Return [x, y] of the center of cell containing provided text 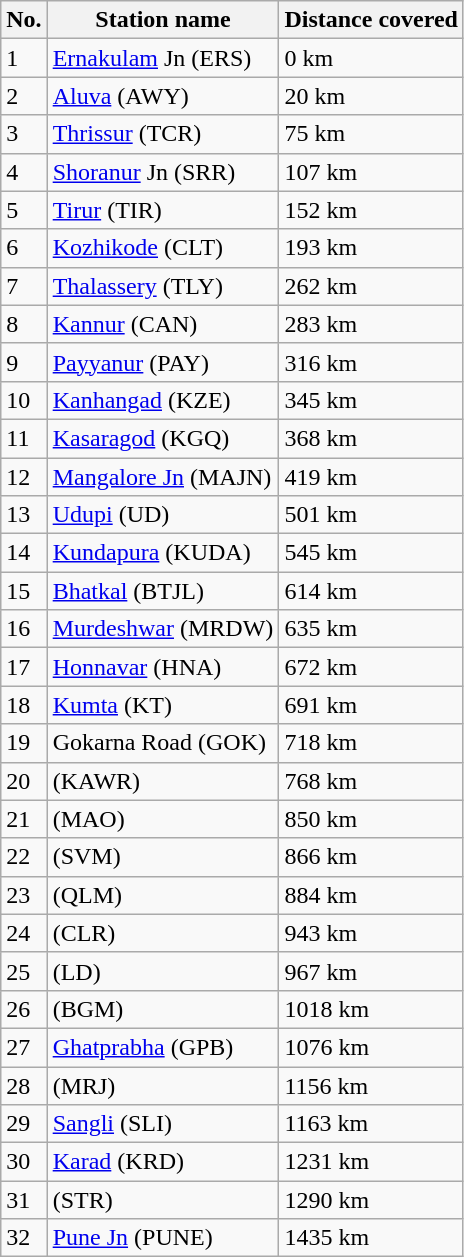
Distance covered [372, 20]
1163 km [372, 1124]
Tirur (TIR) [163, 210]
17 [24, 667]
14 [24, 553]
(STR) [163, 1200]
672 km [372, 667]
32 [24, 1238]
107 km [372, 172]
5 [24, 210]
1290 km [372, 1200]
27 [24, 1047]
8 [24, 324]
Sangli (SLI) [163, 1124]
Kozhikode (CLT) [163, 248]
Kasaragod (KGQ) [163, 438]
28 [24, 1085]
12 [24, 477]
283 km [372, 324]
Kumta (KT) [163, 705]
614 km [372, 591]
943 km [372, 933]
(QLM) [163, 895]
Payyanur (PAY) [163, 362]
15 [24, 591]
16 [24, 629]
345 km [372, 400]
501 km [372, 515]
1 [24, 58]
6 [24, 248]
Thrissur (TCR) [163, 134]
25 [24, 971]
26 [24, 1009]
Aluva (AWY) [163, 96]
Karad (KRD) [163, 1162]
Kanhangad (KZE) [163, 400]
Gokarna Road (GOK) [163, 743]
768 km [372, 781]
Bhatkal (BTJL) [163, 591]
10 [24, 400]
193 km [372, 248]
545 km [372, 553]
718 km [372, 743]
21 [24, 819]
Thalassery (TLY) [163, 286]
20 [24, 781]
31 [24, 1200]
75 km [372, 134]
Kannur (CAN) [163, 324]
3 [24, 134]
18 [24, 705]
Mangalore Jn (MAJN) [163, 477]
(CLR) [163, 933]
(LD) [163, 971]
Kundapura (KUDA) [163, 553]
11 [24, 438]
1156 km [372, 1085]
Shoranur Jn (SRR) [163, 172]
1018 km [372, 1009]
884 km [372, 895]
1076 km [372, 1047]
(MAO) [163, 819]
1435 km [372, 1238]
24 [24, 933]
152 km [372, 210]
Pune Jn (PUNE) [163, 1238]
9 [24, 362]
635 km [372, 629]
29 [24, 1124]
20 km [372, 96]
850 km [372, 819]
0 km [372, 58]
7 [24, 286]
30 [24, 1162]
(SVM) [163, 857]
(KAWR) [163, 781]
13 [24, 515]
4 [24, 172]
Murdeshwar (MRDW) [163, 629]
866 km [372, 857]
691 km [372, 705]
23 [24, 895]
262 km [372, 286]
19 [24, 743]
(BGM) [163, 1009]
Station name [163, 20]
1231 km [372, 1162]
Ghatprabha (GPB) [163, 1047]
Ernakulam Jn (ERS) [163, 58]
967 km [372, 971]
316 km [372, 362]
368 km [372, 438]
22 [24, 857]
2 [24, 96]
No. [24, 20]
(MRJ) [163, 1085]
Udupi (UD) [163, 515]
Honnavar (HNA) [163, 667]
419 km [372, 477]
